Determine the [x, y] coordinate at the center of the cell enclosing the given text.  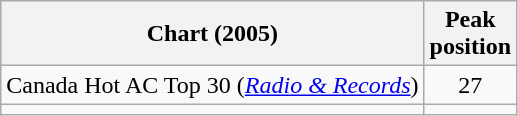
Canada Hot AC Top 30 (Radio & Records) [212, 85]
27 [470, 85]
Peakposition [470, 34]
Chart (2005) [212, 34]
